Search for the cell housing the specified text and yield its [X, Y] center coordinate. 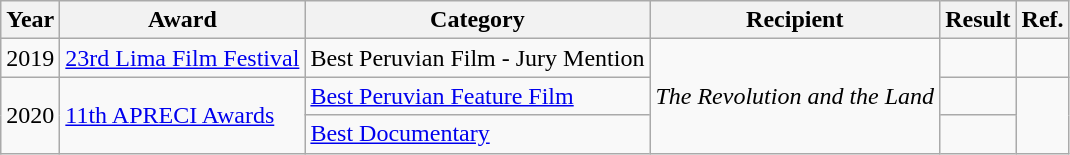
The Revolution and the Land [795, 96]
Best Peruvian Feature Film [478, 96]
Ref. [1042, 20]
Result [978, 20]
2020 [30, 115]
Year [30, 20]
Category [478, 20]
2019 [30, 58]
23rd Lima Film Festival [182, 58]
Best Documentary [478, 134]
Recipient [795, 20]
11th APRECI Awards [182, 115]
Award [182, 20]
Best Peruvian Film - Jury Mention [478, 58]
